Search for the cell housing the specified text and yield its [x, y] center coordinate. 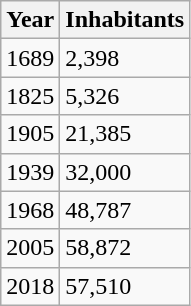
1968 [30, 210]
58,872 [125, 248]
1905 [30, 134]
48,787 [125, 210]
2018 [30, 286]
57,510 [125, 286]
32,000 [125, 172]
1689 [30, 58]
Year [30, 20]
21,385 [125, 134]
2005 [30, 248]
Inhabitants [125, 20]
1825 [30, 96]
1939 [30, 172]
2,398 [125, 58]
5,326 [125, 96]
